Provide the (X, Y) coordinate of the cell's center where the given text is located.  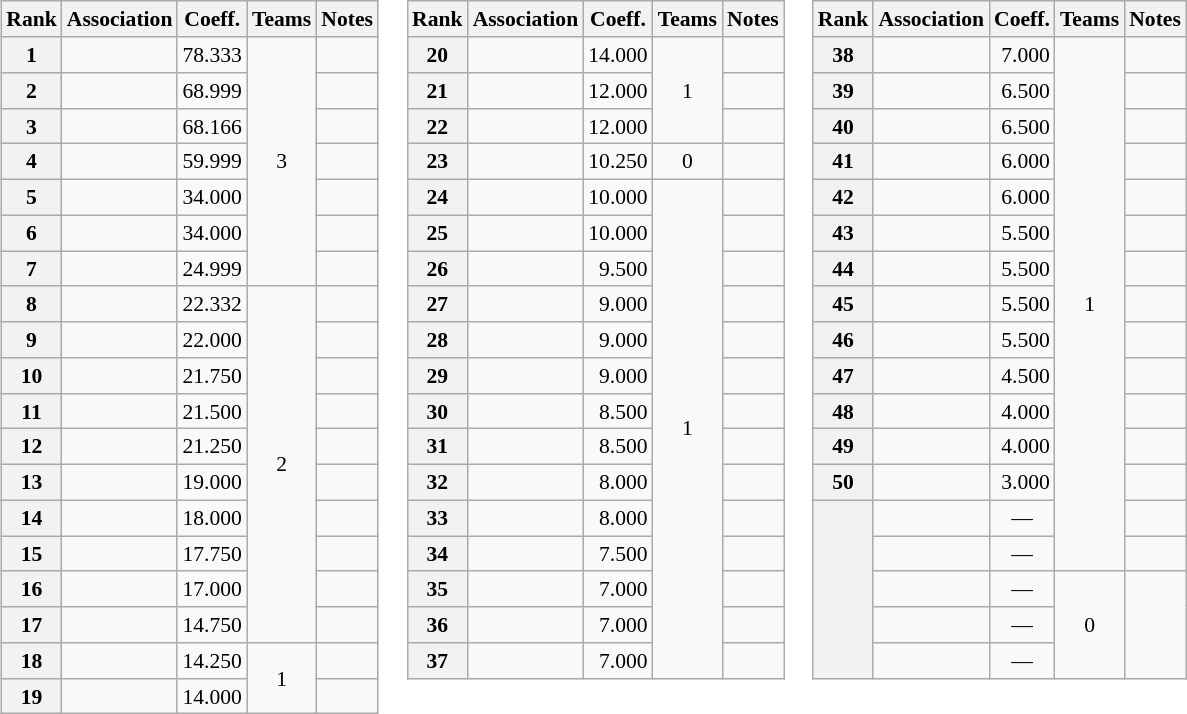
49 (844, 447)
46 (844, 340)
17 (32, 625)
7.500 (618, 554)
33 (438, 518)
13 (32, 482)
8 (32, 304)
26 (438, 269)
28 (438, 340)
23 (438, 162)
14 (32, 518)
20 (438, 55)
19.000 (212, 482)
10.250 (618, 162)
21 (438, 91)
68.166 (212, 126)
19 (32, 696)
78.333 (212, 55)
37 (438, 661)
42 (844, 197)
39 (844, 91)
9.500 (618, 269)
30 (438, 411)
68.999 (212, 91)
41 (844, 162)
48 (844, 411)
18 (32, 661)
40 (844, 126)
24.999 (212, 269)
22.000 (212, 340)
22.332 (212, 304)
38 (844, 55)
5 (32, 197)
12 (32, 447)
44 (844, 269)
21.500 (212, 411)
9 (32, 340)
45 (844, 304)
50 (844, 482)
21.750 (212, 376)
35 (438, 589)
31 (438, 447)
14.750 (212, 625)
32 (438, 482)
34 (438, 554)
22 (438, 126)
27 (438, 304)
15 (32, 554)
16 (32, 589)
25 (438, 233)
14.250 (212, 661)
17.000 (212, 589)
36 (438, 625)
3.000 (1022, 482)
29 (438, 376)
59.999 (212, 162)
6 (32, 233)
21.250 (212, 447)
4 (32, 162)
10 (32, 376)
43 (844, 233)
47 (844, 376)
24 (438, 197)
7 (32, 269)
11 (32, 411)
18.000 (212, 518)
17.750 (212, 554)
4.500 (1022, 376)
